Return (X, Y) of the center of cell containing provided text 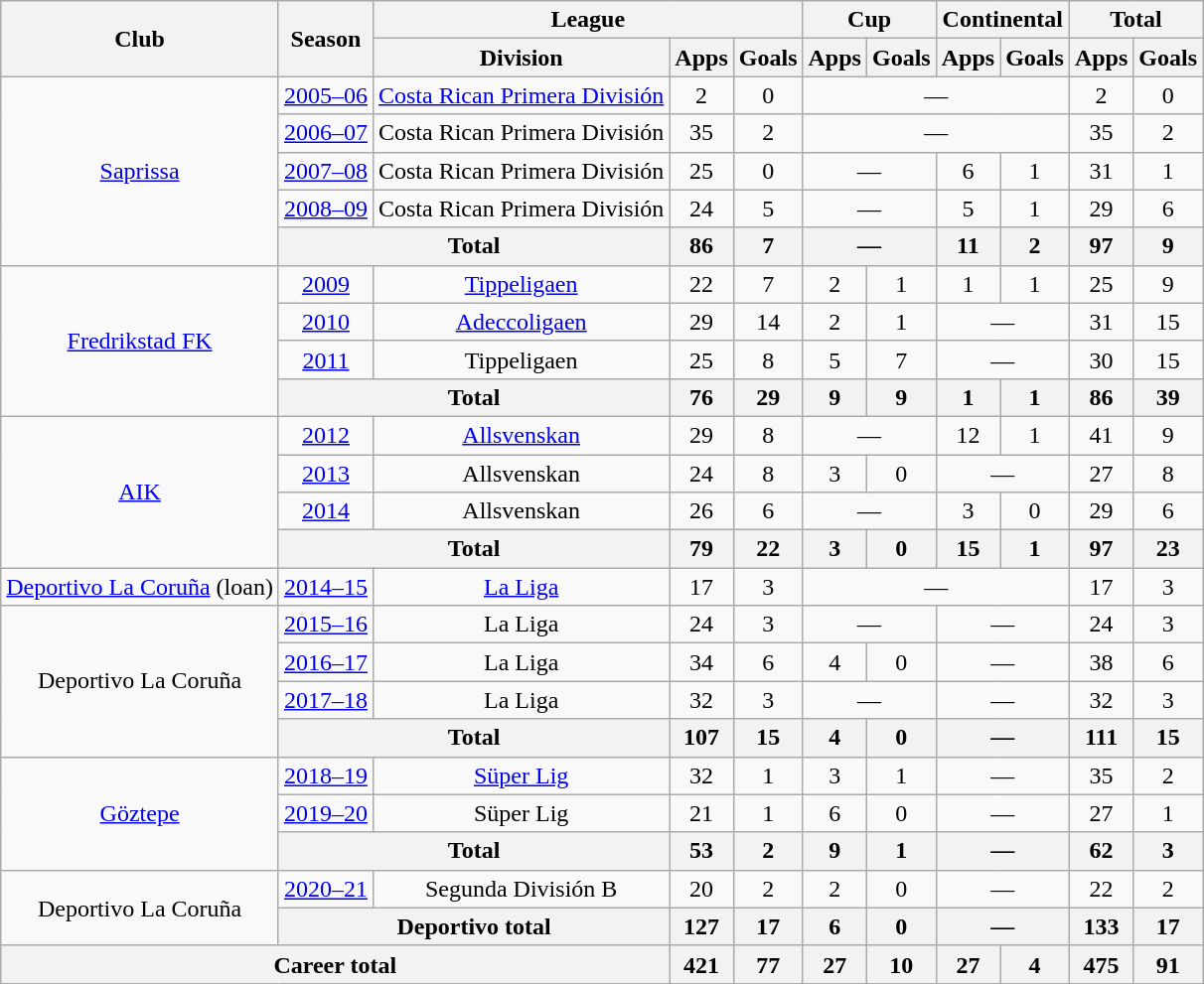
26 (701, 511)
475 (1101, 964)
2006–07 (326, 133)
Cup (869, 20)
14 (768, 322)
Continental (1002, 20)
12 (968, 435)
Season (326, 39)
AIK (140, 492)
2007–08 (326, 171)
111 (1101, 738)
34 (701, 662)
421 (701, 964)
2016–17 (326, 662)
2015–16 (326, 625)
Saprissa (140, 171)
2014 (326, 511)
77 (768, 964)
Segunda División B (521, 889)
Division (521, 58)
62 (1101, 851)
23 (1168, 549)
2011 (326, 359)
2009 (326, 284)
2019–20 (326, 813)
107 (701, 738)
39 (1168, 397)
Deportivo total (473, 926)
2018–19 (326, 775)
79 (701, 549)
2005–06 (326, 95)
2013 (326, 474)
38 (1101, 662)
2008–09 (326, 209)
2012 (326, 435)
11 (968, 246)
Deportivo La Coruña (loan) (140, 587)
91 (1168, 964)
30 (1101, 359)
League (588, 20)
21 (701, 813)
133 (1101, 926)
2010 (326, 322)
2014–15 (326, 587)
53 (701, 851)
Adeccoligaen (521, 322)
Career total (336, 964)
20 (701, 889)
2017–18 (326, 700)
127 (701, 926)
10 (901, 964)
Fredrikstad FK (140, 341)
76 (701, 397)
Göztepe (140, 813)
41 (1101, 435)
2020–21 (326, 889)
Club (140, 39)
